Extract the [x, y] coordinate from the center of the cell holding the provided text.  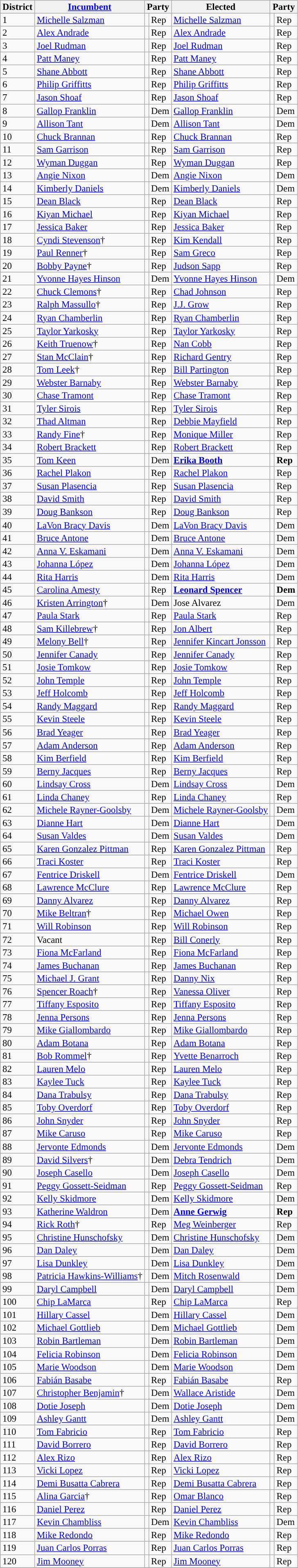
95 [18, 1237]
60 [18, 784]
35 [18, 460]
Chuck Clemons† [90, 292]
Randy Fine† [90, 435]
Omar Blanco [221, 1496]
43 [18, 564]
16 [18, 214]
Kim Kendall [221, 240]
Sam Killebrew† [90, 628]
24 [18, 318]
73 [18, 952]
85 [18, 1108]
J.J. Grow [221, 305]
Monique Miller [221, 435]
Paul Renner† [90, 253]
21 [18, 279]
91 [18, 1186]
Jose Alvarez [221, 603]
75 [18, 978]
50 [18, 655]
46 [18, 603]
David Silvers† [90, 1160]
72 [18, 940]
Michael Owen [221, 913]
36 [18, 473]
47 [18, 616]
52 [18, 680]
Ralph Massullo† [90, 305]
30 [18, 396]
92 [18, 1199]
96 [18, 1250]
3 [18, 46]
44 [18, 577]
Nan Cobb [221, 344]
78 [18, 1017]
93 [18, 1211]
Jennifer Kincart Jonsson [221, 642]
Stan McClain† [90, 357]
5 [18, 72]
90 [18, 1172]
100 [18, 1302]
Bobby Payne† [90, 266]
Jon Albert [221, 628]
74 [18, 965]
86 [18, 1121]
Vanessa Oliver [221, 991]
13 [18, 175]
Incumbent [90, 7]
Elected [221, 7]
Bill Conerly [221, 940]
70 [18, 913]
10 [18, 137]
22 [18, 292]
116 [18, 1509]
83 [18, 1082]
102 [18, 1328]
25 [18, 331]
40 [18, 525]
94 [18, 1224]
98 [18, 1276]
Bill Partington [221, 370]
Vacant [90, 940]
2 [18, 33]
67 [18, 875]
51 [18, 667]
12 [18, 162]
101 [18, 1315]
Bob Rommel† [90, 1056]
110 [18, 1431]
9 [18, 123]
111 [18, 1445]
Alina Garcia† [90, 1496]
1 [18, 20]
23 [18, 305]
32 [18, 421]
56 [18, 732]
104 [18, 1354]
17 [18, 227]
Katherine Waldron [90, 1211]
115 [18, 1496]
4 [18, 59]
Danny Nix [221, 978]
37 [18, 486]
79 [18, 1030]
64 [18, 836]
68 [18, 888]
65 [18, 849]
55 [18, 719]
Meg Weinberger [221, 1224]
Melony Bell† [90, 642]
14 [18, 188]
Judson Sapp [221, 266]
81 [18, 1056]
Tom Keen [90, 460]
71 [18, 926]
Leonard Spencer [221, 590]
114 [18, 1484]
80 [18, 1043]
Mitch Rosenwald [221, 1276]
20 [18, 266]
106 [18, 1380]
8 [18, 111]
89 [18, 1160]
45 [18, 590]
54 [18, 706]
99 [18, 1289]
49 [18, 642]
87 [18, 1134]
97 [18, 1263]
88 [18, 1147]
61 [18, 797]
41 [18, 538]
58 [18, 758]
Yvette Benarroch [221, 1056]
7 [18, 98]
59 [18, 771]
Keith Truenow† [90, 344]
34 [18, 447]
31 [18, 408]
Richard Gentry [221, 357]
62 [18, 810]
Cyndi Stevenson† [90, 240]
Sam Greco [221, 253]
Spencer Roach† [90, 991]
29 [18, 382]
Debbie Mayfield [221, 421]
119 [18, 1548]
39 [18, 512]
Wallace Aristide [221, 1393]
Michael J. Grant [90, 978]
63 [18, 823]
Anne Gerwig [221, 1211]
Christopher Benjamin† [90, 1393]
Thad Altman [90, 421]
109 [18, 1419]
42 [18, 551]
Tom Leek† [90, 370]
120 [18, 1561]
Chad Johnson [221, 292]
6 [18, 84]
19 [18, 253]
Kristen Arrington† [90, 603]
26 [18, 344]
57 [18, 745]
113 [18, 1470]
66 [18, 862]
105 [18, 1367]
Mike Beltran† [90, 913]
77 [18, 1004]
11 [18, 149]
28 [18, 370]
Carolina Amesty [90, 590]
69 [18, 901]
District [18, 7]
107 [18, 1393]
108 [18, 1406]
82 [18, 1069]
Patricia Hawkins-Williams† [90, 1276]
18 [18, 240]
112 [18, 1457]
48 [18, 628]
117 [18, 1522]
Erika Booth [221, 460]
38 [18, 499]
15 [18, 201]
Rick Roth† [90, 1224]
84 [18, 1095]
103 [18, 1341]
118 [18, 1535]
76 [18, 991]
33 [18, 435]
27 [18, 357]
Debra Tendrich [221, 1160]
53 [18, 693]
